Find where the given text appears and provide that cell's center as (x, y) coordinate. 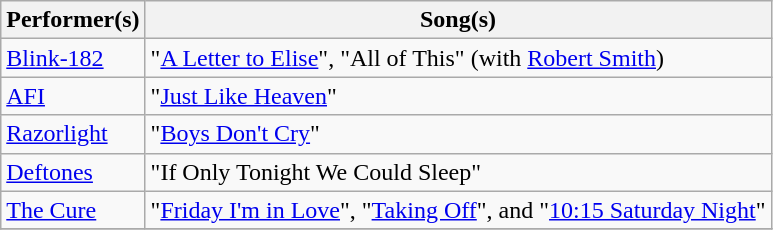
Performer(s) (73, 20)
"Just Like Heaven" (458, 96)
The Cure (73, 210)
"Boys Don't Cry" (458, 134)
Razorlight (73, 134)
"If Only Tonight We Could Sleep" (458, 172)
"Friday I'm in Love", "Taking Off", and "10:15 Saturday Night" (458, 210)
AFI (73, 96)
Blink-182 (73, 58)
Song(s) (458, 20)
Deftones (73, 172)
"A Letter to Elise", "All of This" (with Robert Smith) (458, 58)
